Search for the cell housing the specified text and yield its [x, y] center coordinate. 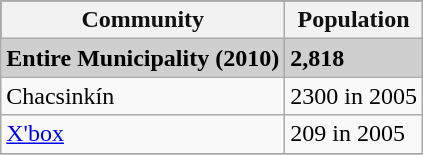
2300 in 2005 [354, 96]
Entire Municipality (2010) [143, 58]
209 in 2005 [354, 134]
Population [354, 20]
Chacsinkín [143, 96]
2,818 [354, 58]
X'box [143, 134]
Community [143, 20]
